Return the (x, y) coordinate for the center point of the cell that contains the specified text.  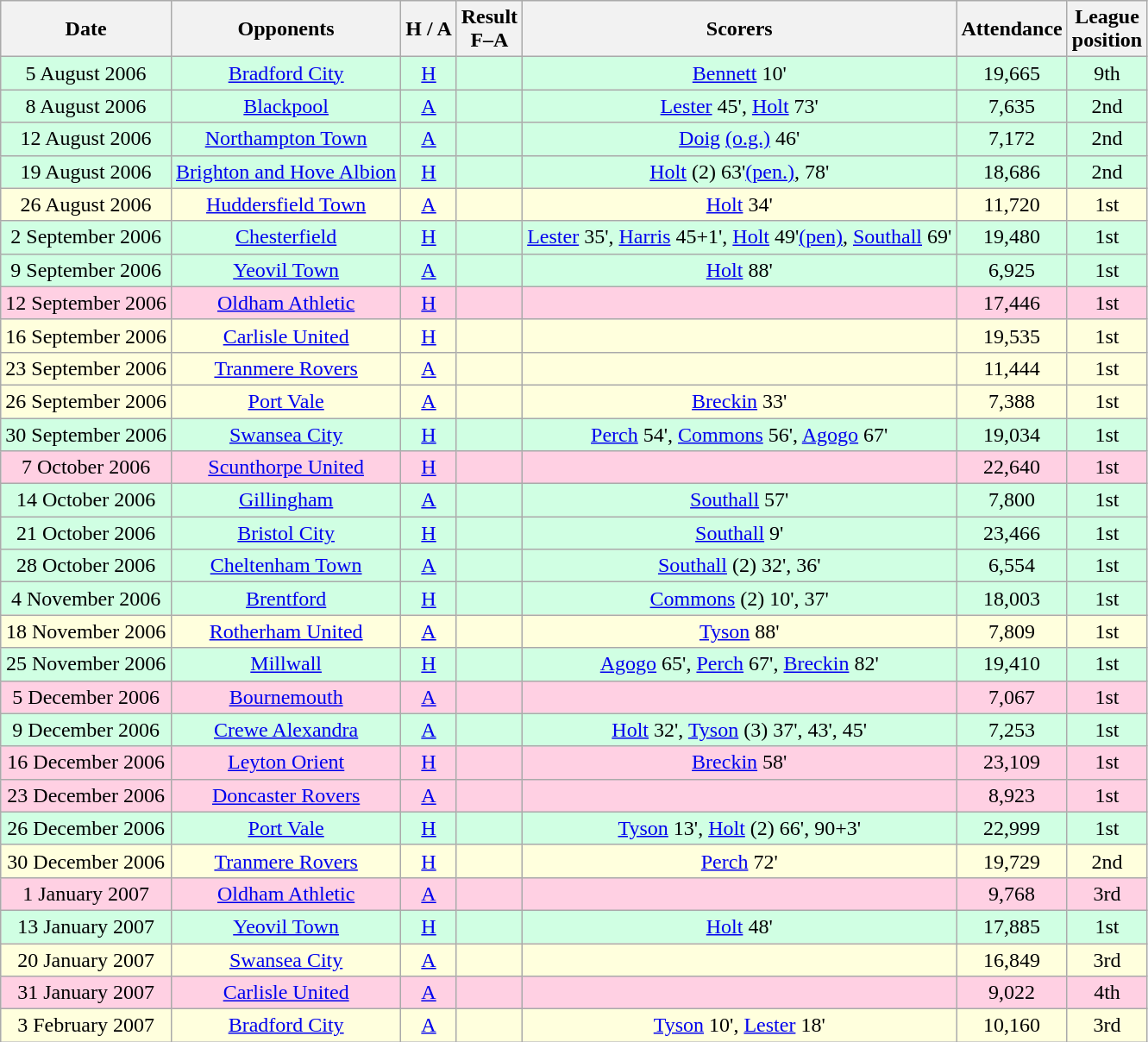
4 November 2006 (86, 599)
Agogo 65', Perch 67', Breckin 82' (740, 664)
Chesterfield (285, 237)
Southall 57' (740, 500)
Holt 88' (740, 270)
7,067 (1012, 697)
Breckin 58' (740, 763)
6,925 (1012, 270)
19,729 (1012, 861)
26 December 2006 (86, 828)
16 December 2006 (86, 763)
31 January 2007 (86, 993)
16,849 (1012, 960)
22,640 (1012, 468)
12 September 2006 (86, 303)
19,480 (1012, 237)
Holt 34' (740, 204)
11,444 (1012, 368)
23 September 2006 (86, 368)
Cheltenham Town (285, 566)
30 December 2006 (86, 861)
7,172 (1012, 139)
Scorers (740, 29)
Leagueposition (1107, 29)
Tyson 88' (740, 631)
Lester 35', Harris 45+1', Holt 49'(pen), Southall 69' (740, 237)
9th (1107, 73)
19,665 (1012, 73)
9 September 2006 (86, 270)
9 December 2006 (86, 730)
17,885 (1012, 926)
9,768 (1012, 894)
7,635 (1012, 106)
6,554 (1012, 566)
21 October 2006 (86, 533)
Rotherham United (285, 631)
Perch 54', Commons 56', Agogo 67' (740, 434)
19 August 2006 (86, 172)
Doig (o.g.) 46' (740, 139)
Crewe Alexandra (285, 730)
16 September 2006 (86, 336)
7,800 (1012, 500)
28 October 2006 (86, 566)
Southall 9' (740, 533)
26 September 2006 (86, 401)
12 August 2006 (86, 139)
Perch 72' (740, 861)
Huddersfield Town (285, 204)
Holt 32', Tyson (3) 37', 43', 45' (740, 730)
Holt 48' (740, 926)
19,034 (1012, 434)
Lester 45', Holt 73' (740, 106)
Millwall (285, 664)
30 September 2006 (86, 434)
26 August 2006 (86, 204)
Leyton Orient (285, 763)
20 January 2007 (86, 960)
Commons (2) 10', 37' (740, 599)
1 January 2007 (86, 894)
18 November 2006 (86, 631)
Date (86, 29)
18,686 (1012, 172)
19,535 (1012, 336)
22,999 (1012, 828)
Tyson 13', Holt (2) 66', 90+3' (740, 828)
23 December 2006 (86, 795)
Brighton and Hove Albion (285, 172)
9,022 (1012, 993)
4th (1107, 993)
H / A (429, 29)
23,109 (1012, 763)
Brentford (285, 599)
Tyson 10', Lester 18' (740, 1026)
11,720 (1012, 204)
19,410 (1012, 664)
Gillingham (285, 500)
7,253 (1012, 730)
10,160 (1012, 1026)
13 January 2007 (86, 926)
8 August 2006 (86, 106)
ResultF–A (489, 29)
Doncaster Rovers (285, 795)
17,446 (1012, 303)
Bennett 10' (740, 73)
Scunthorpe United (285, 468)
Northampton Town (285, 139)
Attendance (1012, 29)
5 August 2006 (86, 73)
Southall (2) 32', 36' (740, 566)
2 September 2006 (86, 237)
Holt (2) 63'(pen.), 78' (740, 172)
23,466 (1012, 533)
14 October 2006 (86, 500)
3 February 2007 (86, 1026)
8,923 (1012, 795)
18,003 (1012, 599)
7,388 (1012, 401)
25 November 2006 (86, 664)
Bournemouth (285, 697)
5 December 2006 (86, 697)
7,809 (1012, 631)
Blackpool (285, 106)
Opponents (285, 29)
Breckin 33' (740, 401)
7 October 2006 (86, 468)
Bristol City (285, 533)
